Search for the cell housing the specified text and yield its [X, Y] center coordinate. 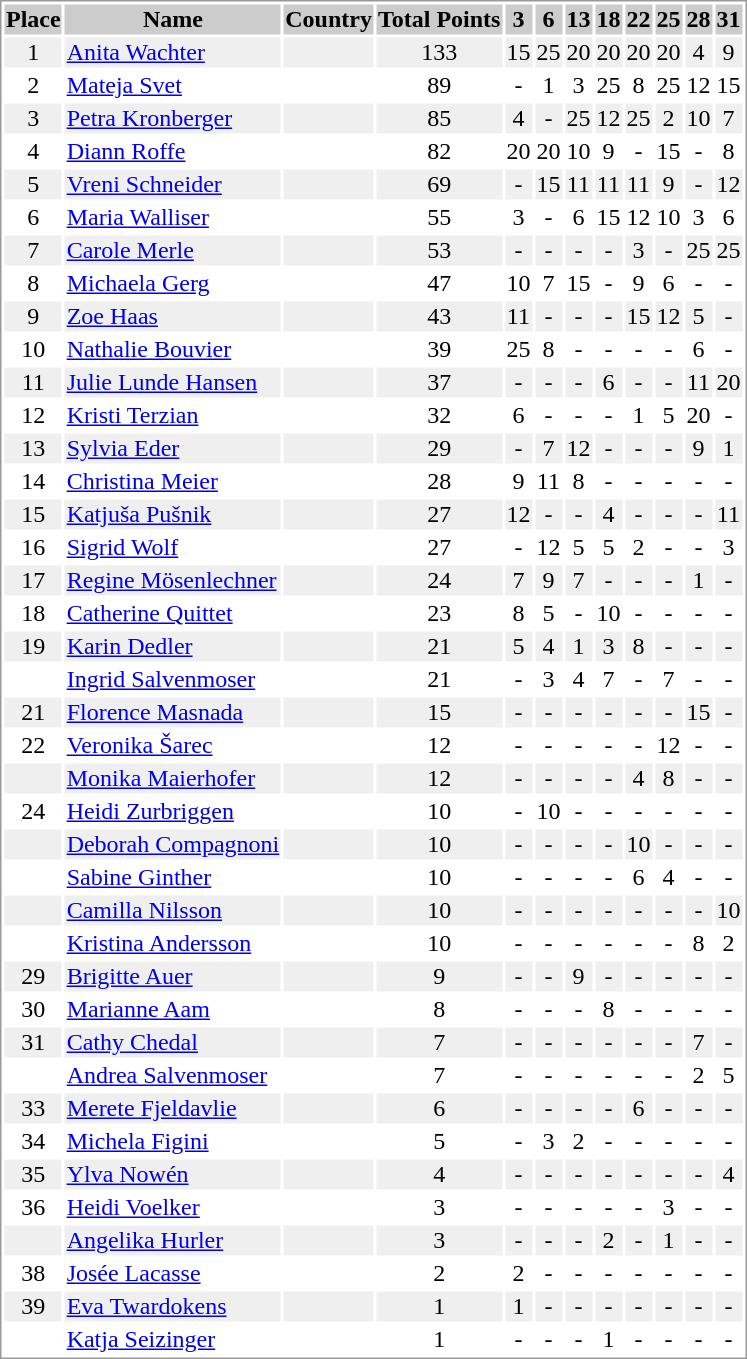
38 [33, 1273]
Florence Masnada [173, 713]
Mateja Svet [173, 85]
16 [33, 547]
Place [33, 19]
55 [438, 217]
Vreni Schneider [173, 185]
Katja Seizinger [173, 1339]
43 [438, 317]
Katjuša Pušnik [173, 515]
Heidi Voelker [173, 1207]
35 [33, 1175]
Monika Maierhofer [173, 779]
Country [329, 19]
Kristina Andersson [173, 943]
Regine Mösenlechner [173, 581]
Eva Twardokens [173, 1307]
37 [438, 383]
Carole Merle [173, 251]
32 [438, 415]
Total Points [438, 19]
Zoe Haas [173, 317]
133 [438, 53]
82 [438, 151]
Michaela Gerg [173, 283]
47 [438, 283]
Camilla Nilsson [173, 911]
Angelika Hurler [173, 1241]
34 [33, 1141]
53 [438, 251]
Christina Meier [173, 481]
Merete Fjeldavlie [173, 1109]
Ylva Nowén [173, 1175]
Michela Figini [173, 1141]
Marianne Aam [173, 1009]
Nathalie Bouvier [173, 349]
Josée Lacasse [173, 1273]
Karin Dedler [173, 647]
Petra Kronberger [173, 119]
Sylvia Eder [173, 449]
Deborah Compagnoni [173, 845]
Julie Lunde Hansen [173, 383]
Name [173, 19]
36 [33, 1207]
Cathy Chedal [173, 1043]
33 [33, 1109]
89 [438, 85]
Ingrid Salvenmoser [173, 679]
Sigrid Wolf [173, 547]
30 [33, 1009]
Kristi Terzian [173, 415]
85 [438, 119]
17 [33, 581]
Sabine Ginther [173, 877]
Diann Roffe [173, 151]
Veronika Šarec [173, 745]
Catherine Quittet [173, 613]
14 [33, 481]
Maria Walliser [173, 217]
Andrea Salvenmoser [173, 1075]
69 [438, 185]
23 [438, 613]
Heidi Zurbriggen [173, 811]
Anita Wachter [173, 53]
19 [33, 647]
Brigitte Auer [173, 977]
